Detect which cell encompasses the target text, then output its (X, Y) center coordinate. 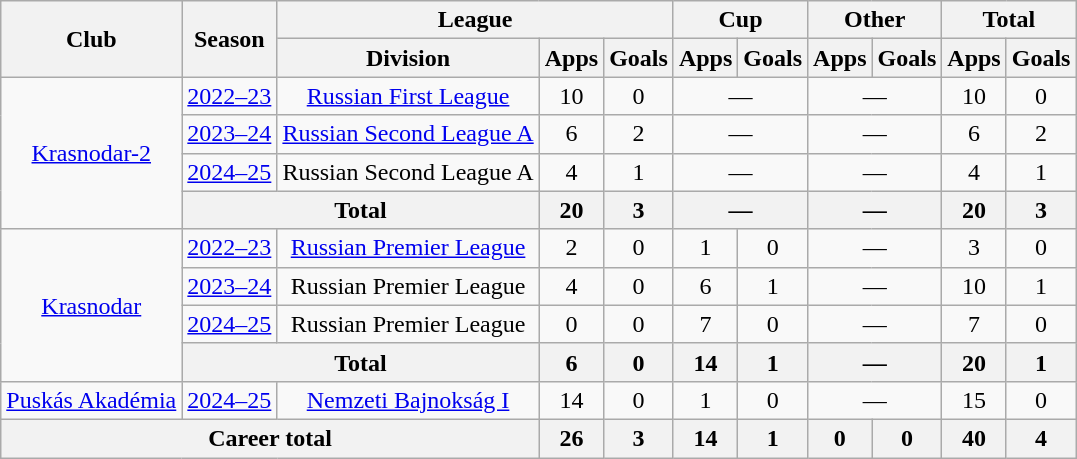
Cup (740, 20)
Nemzeti Bajnokság I (408, 400)
Puskás Akadémia (92, 400)
Career total (270, 438)
Krasnodar-2 (92, 153)
40 (974, 438)
Club (92, 39)
Other (875, 20)
Russian First League (408, 96)
Season (230, 39)
15 (974, 400)
Division (408, 58)
Krasnodar (92, 305)
26 (571, 438)
League (476, 20)
